Capture the cell that displays the provided text and extract its (X, Y) central coordinate. 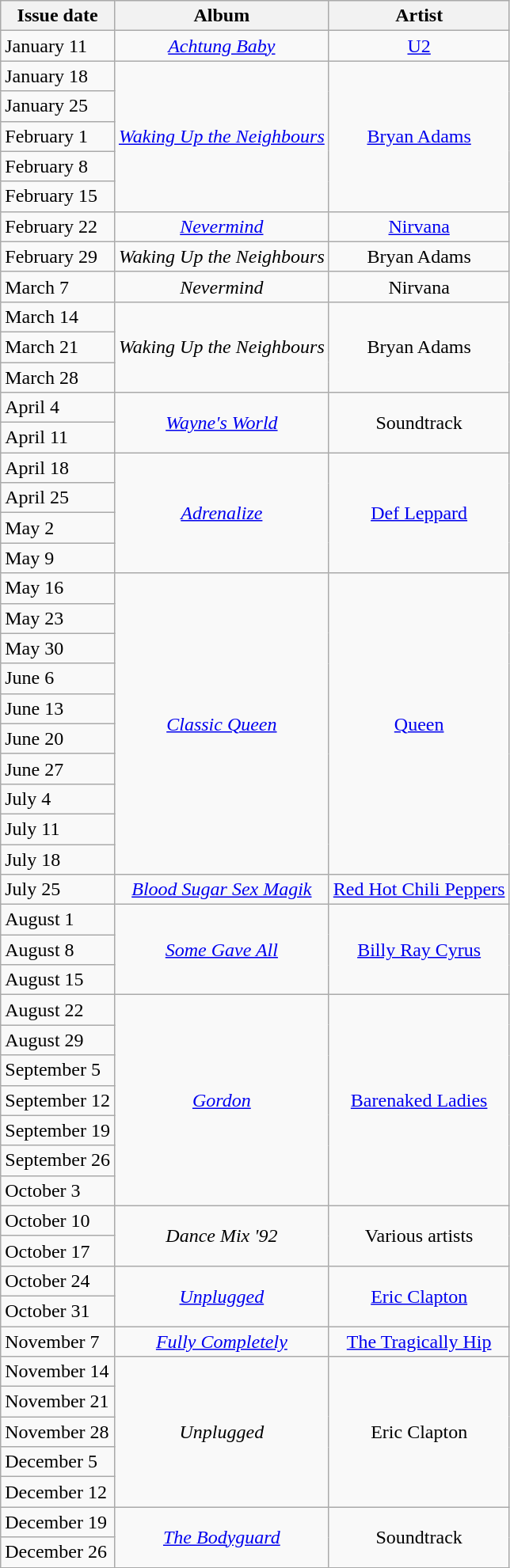
May 9 (58, 558)
July 4 (58, 799)
October 24 (58, 1281)
August 22 (58, 1010)
Gordon (222, 1100)
Issue date (58, 16)
August 1 (58, 920)
Queen (419, 723)
September 26 (58, 1160)
August 15 (58, 980)
Some Gave All (222, 950)
May 16 (58, 588)
June 6 (58, 678)
June 27 (58, 769)
January 11 (58, 46)
July 11 (58, 829)
February 22 (58, 226)
March 28 (58, 378)
U2 (419, 46)
December 12 (58, 1492)
December 26 (58, 1552)
December 19 (58, 1522)
April 25 (58, 498)
Album (222, 16)
April 11 (58, 438)
May 2 (58, 528)
Adrenalize (222, 513)
September 19 (58, 1130)
November 28 (58, 1432)
November 7 (58, 1342)
May 23 (58, 618)
November 21 (58, 1402)
Wayne's World (222, 423)
July 25 (58, 890)
February 15 (58, 196)
Achtung Baby (222, 46)
January 18 (58, 76)
September 5 (58, 1070)
July 18 (58, 859)
April 18 (58, 468)
August 29 (58, 1040)
June 20 (58, 738)
June 13 (58, 708)
October 31 (58, 1311)
Def Leppard (419, 513)
November 14 (58, 1372)
May 30 (58, 648)
Barenaked Ladies (419, 1100)
October 17 (58, 1251)
October 3 (58, 1190)
March 7 (58, 287)
The Tragically Hip (419, 1342)
April 4 (58, 408)
December 5 (58, 1462)
The Bodyguard (222, 1537)
Billy Ray Cyrus (419, 950)
August 8 (58, 950)
October 10 (58, 1221)
Artist (419, 16)
February 29 (58, 256)
Fully Completely (222, 1342)
March 21 (58, 347)
Blood Sugar Sex Magik (222, 890)
Various artists (419, 1236)
September 12 (58, 1100)
Classic Queen (222, 723)
February 1 (58, 136)
March 14 (58, 317)
Red Hot Chili Peppers (419, 890)
Dance Mix '92 (222, 1236)
February 8 (58, 166)
January 25 (58, 106)
